Detect which cell encompasses the target text, then output its [x, y] center coordinate. 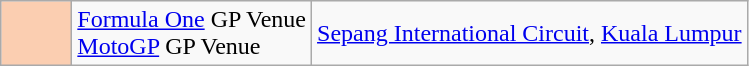
Sepang International Circuit, Kuala Lumpur [530, 34]
Formula One GP VenueMotoGP GP Venue [192, 34]
